Capture the cell that displays the provided text and extract its (X, Y) central coordinate. 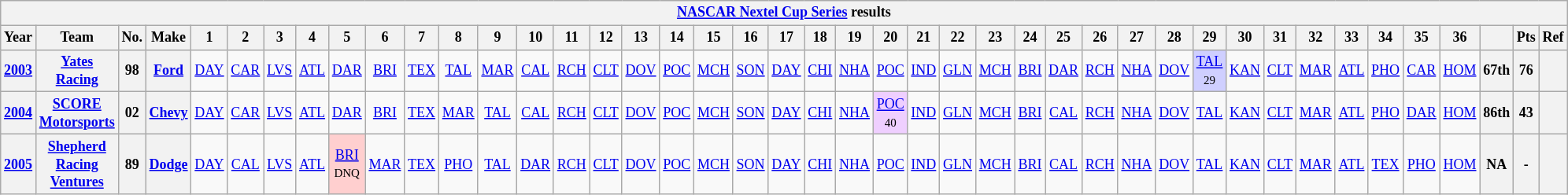
29 (1209, 38)
35 (1422, 38)
27 (1137, 38)
1 (209, 38)
2003 (19, 71)
Team (77, 38)
17 (786, 38)
23 (995, 38)
13 (641, 38)
19 (855, 38)
20 (890, 38)
43 (1527, 113)
POC40 (890, 113)
SCORE Motorsports (77, 113)
16 (751, 38)
Ref (1553, 38)
Ford (168, 71)
32 (1315, 38)
33 (1352, 38)
86th (1497, 113)
3 (280, 38)
26 (1100, 38)
28 (1174, 38)
18 (820, 38)
22 (958, 38)
5 (346, 38)
76 (1527, 71)
6 (385, 38)
NASCAR Nextel Cup Series results (784, 13)
89 (132, 164)
NA (1497, 164)
9 (497, 38)
34 (1385, 38)
10 (535, 38)
15 (714, 38)
2004 (19, 113)
98 (132, 71)
Pts (1527, 38)
Shepherd Racing Ventures (77, 164)
Dodge (168, 164)
8 (458, 38)
30 (1245, 38)
7 (422, 38)
TAL29 (1209, 71)
12 (606, 38)
11 (571, 38)
25 (1064, 38)
Year (19, 38)
Yates Racing (77, 71)
24 (1030, 38)
2005 (19, 164)
Chevy (168, 113)
21 (924, 38)
31 (1280, 38)
36 (1459, 38)
14 (677, 38)
2 (246, 38)
BRIDNQ (346, 164)
- (1527, 164)
67th (1497, 71)
4 (312, 38)
02 (132, 113)
Make (168, 38)
No. (132, 38)
